Capture the cell that displays the provided text and extract its [x, y] central coordinate. 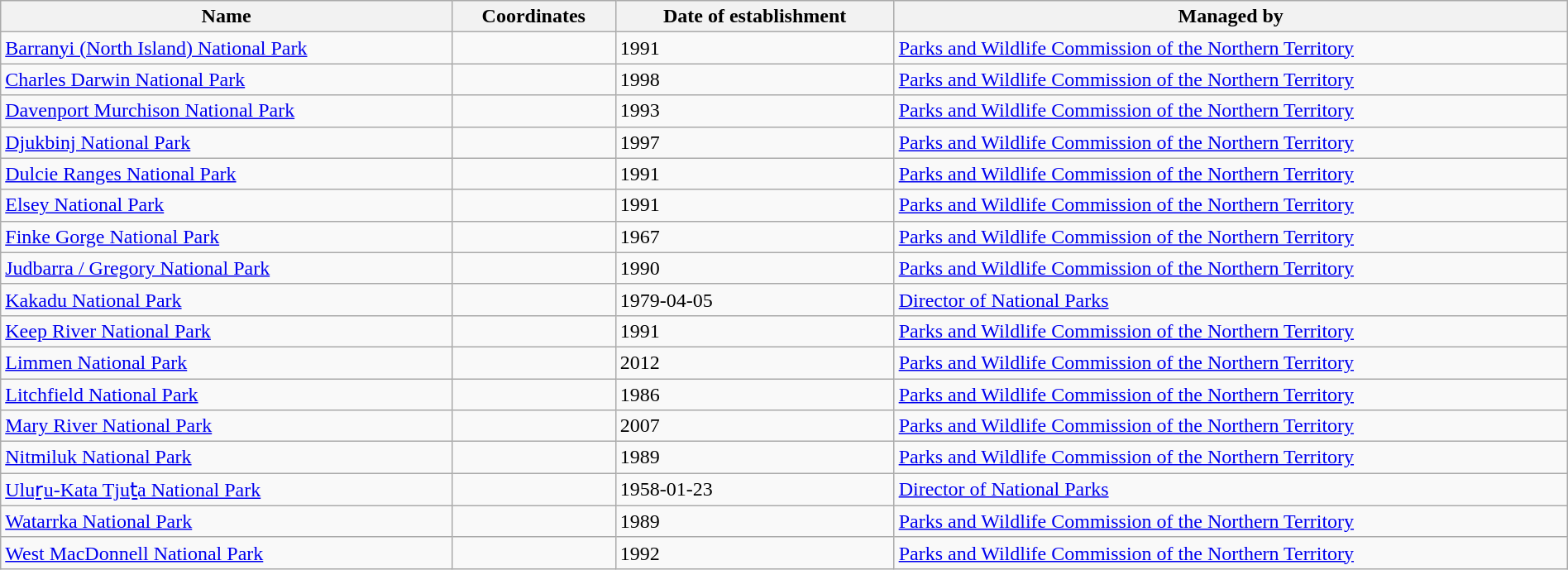
1986 [754, 395]
Mary River National Park [227, 426]
Name [227, 17]
Date of establishment [754, 17]
1958-01-23 [754, 490]
1997 [754, 142]
1993 [754, 111]
2012 [754, 362]
1992 [754, 553]
Kakadu National Park [227, 299]
Davenport Murchison National Park [227, 111]
Uluṟu-Kata Tjuṯa National Park [227, 490]
Keep River National Park [227, 331]
1998 [754, 79]
Judbarra / Gregory National Park [227, 268]
1979-04-05 [754, 299]
Watarrka National Park [227, 521]
Coordinates [533, 17]
Limmen National Park [227, 362]
Dulcie Ranges National Park [227, 174]
Nitmiluk National Park [227, 457]
Charles Darwin National Park [227, 79]
Finke Gorge National Park [227, 237]
1967 [754, 237]
Djukbinj National Park [227, 142]
2007 [754, 426]
1990 [754, 268]
Litchfield National Park [227, 395]
Managed by [1231, 17]
Elsey National Park [227, 205]
Barranyi (North Island) National Park [227, 48]
West MacDonnell National Park [227, 553]
